From the cell containing the given text, extract its center point as (X, Y) coordinate. 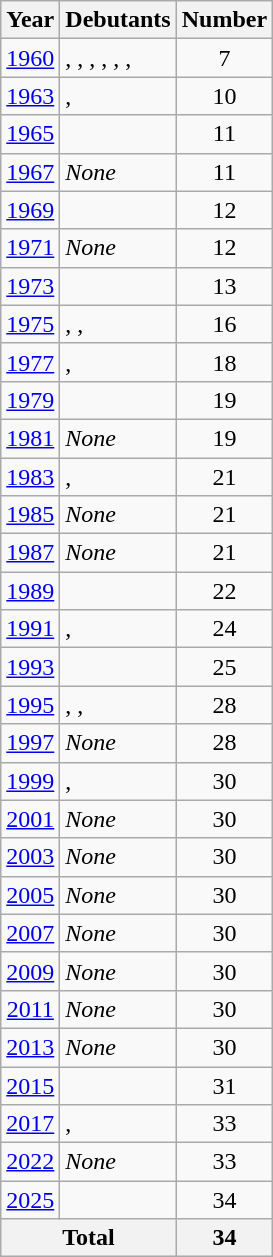
2022 (30, 1162)
1993 (30, 667)
2009 (30, 971)
1967 (30, 172)
1985 (30, 515)
1975 (30, 324)
1983 (30, 477)
1979 (30, 400)
1989 (30, 591)
13 (224, 286)
Year (30, 20)
1987 (30, 553)
1965 (30, 134)
1960 (30, 58)
7 (224, 58)
2011 (30, 1009)
, , , , , , (118, 58)
2001 (30, 819)
Total (88, 1238)
1981 (30, 438)
2015 (30, 1085)
22 (224, 591)
1995 (30, 705)
1991 (30, 629)
18 (224, 362)
25 (224, 667)
Number (224, 20)
1963 (30, 96)
1997 (30, 743)
31 (224, 1085)
Debutants (118, 20)
2007 (30, 933)
1999 (30, 781)
2003 (30, 857)
2025 (30, 1200)
1971 (30, 248)
16 (224, 324)
2013 (30, 1047)
1973 (30, 286)
2005 (30, 895)
10 (224, 96)
2017 (30, 1124)
1977 (30, 362)
1969 (30, 210)
24 (224, 629)
